For the text-containing cell, return its midpoint in (x, y) coordinate format. 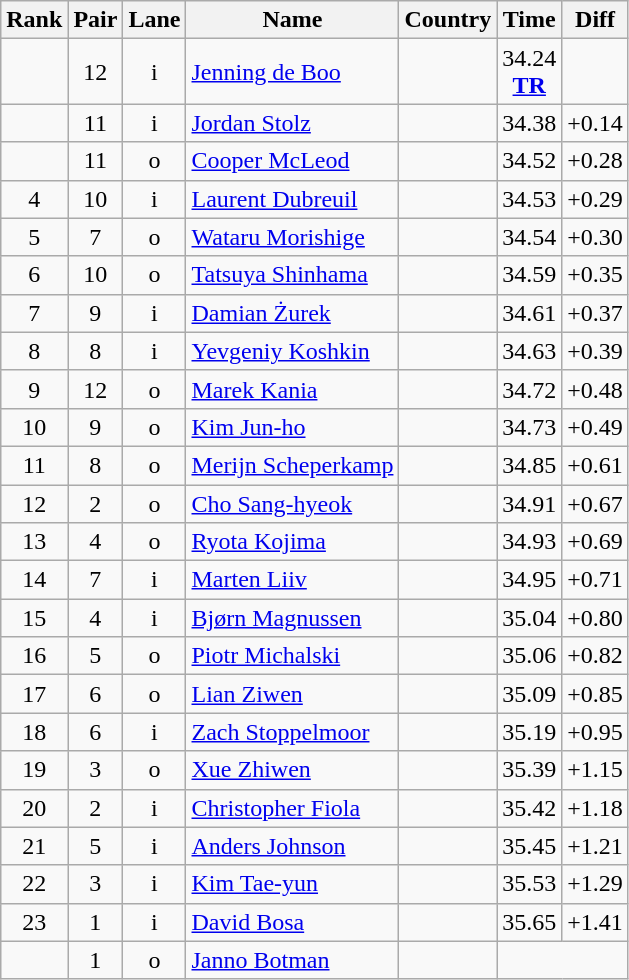
Time (530, 20)
+1.41 (596, 922)
18 (34, 732)
+0.67 (596, 503)
Country (448, 20)
35.42 (530, 808)
+0.80 (596, 618)
14 (34, 580)
+0.28 (596, 161)
13 (34, 542)
Bjørn Magnussen (292, 618)
Damian Żurek (292, 313)
35.65 (530, 922)
15 (34, 618)
Christopher Fiola (292, 808)
35.45 (530, 846)
+0.85 (596, 694)
+0.95 (596, 732)
Name (292, 20)
Kim Jun-ho (292, 427)
16 (34, 656)
21 (34, 846)
+0.71 (596, 580)
+0.48 (596, 389)
Yevgeniy Koshkin (292, 351)
+1.15 (596, 770)
+0.30 (596, 237)
34.85 (530, 465)
+0.37 (596, 313)
+0.49 (596, 427)
Kim Tae-yun (292, 884)
Rank (34, 20)
34.54 (530, 237)
Marten Liiv (292, 580)
34.72 (530, 389)
Marek Kania (292, 389)
+0.39 (596, 351)
Wataru Morishige (292, 237)
Diff (596, 20)
34.95 (530, 580)
Lian Ziwen (292, 694)
34.53 (530, 199)
Cooper McLeod (292, 161)
Xue Zhiwen (292, 770)
34.73 (530, 427)
Lane (154, 20)
+0.14 (596, 123)
Laurent Dubreuil (292, 199)
Jenning de Boo (292, 72)
20 (34, 808)
34.52 (530, 161)
Pair (96, 20)
Ryota Kojima (292, 542)
+1.21 (596, 846)
35.53 (530, 884)
+0.82 (596, 656)
+0.35 (596, 275)
+0.61 (596, 465)
35.09 (530, 694)
34.61 (530, 313)
Janno Botman (292, 960)
34.59 (530, 275)
+0.29 (596, 199)
35.39 (530, 770)
34.24TR (530, 72)
22 (34, 884)
35.06 (530, 656)
David Bosa (292, 922)
+1.29 (596, 884)
19 (34, 770)
Piotr Michalski (292, 656)
35.19 (530, 732)
Zach Stoppelmoor (292, 732)
23 (34, 922)
17 (34, 694)
34.93 (530, 542)
Tatsuya Shinhama (292, 275)
Jordan Stolz (292, 123)
34.63 (530, 351)
35.04 (530, 618)
34.38 (530, 123)
+0.69 (596, 542)
Cho Sang-hyeok (292, 503)
Anders Johnson (292, 846)
+1.18 (596, 808)
Merijn Scheperkamp (292, 465)
34.91 (530, 503)
